Return (x, y) of the center of cell containing provided text 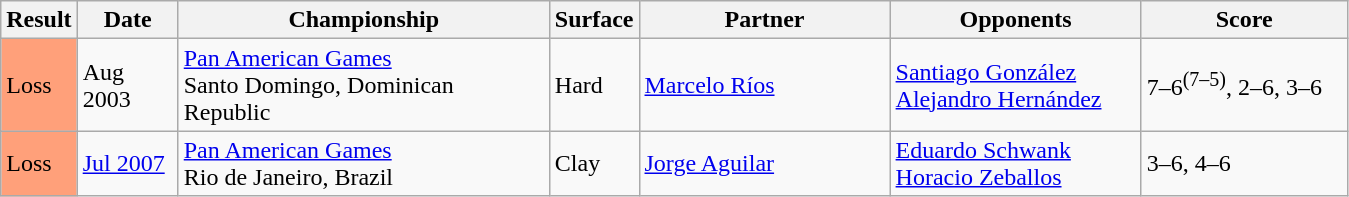
Eduardo Schwank Horacio Zeballos (1016, 164)
Jorge Aguilar (764, 164)
Clay (594, 164)
Partner (764, 20)
Pan American GamesRio de Janeiro, Brazil (364, 164)
Santiago González Alejandro Hernández (1016, 85)
Championship (364, 20)
Result (39, 20)
Marcelo Ríos (764, 85)
Surface (594, 20)
Score (1244, 20)
3–6, 4–6 (1244, 164)
Aug 2003 (128, 85)
Jul 2007 (128, 164)
7–6(7–5), 2–6, 3–6 (1244, 85)
Hard (594, 85)
Pan American GamesSanto Domingo, Dominican Republic (364, 85)
Date (128, 20)
Opponents (1016, 20)
